Determine the [X, Y] coordinate at the center of the cell enclosing the given text.  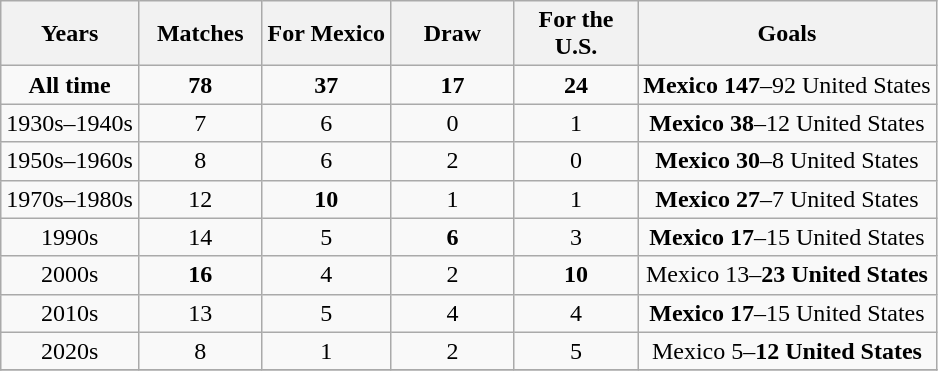
7 [200, 123]
3 [576, 237]
1990s [70, 237]
Goals [787, 34]
12 [200, 199]
Mexico 38–12 United States [787, 123]
1950s–1960s [70, 161]
37 [326, 85]
1970s–1980s [70, 199]
Mexico 147–92 United States [787, 85]
All time [70, 85]
14 [200, 237]
17 [453, 85]
2010s [70, 313]
2000s [70, 275]
24 [576, 85]
For Mexico [326, 34]
Mexico 5–12 United States [787, 351]
13 [200, 313]
Matches [200, 34]
Mexico 27–7 United States [787, 199]
16 [200, 275]
1930s–1940s [70, 123]
Mexico 13–23 United States [787, 275]
Mexico 30–8 United States [787, 161]
For the U.S. [576, 34]
78 [200, 85]
2020s [70, 351]
Draw [453, 34]
Years [70, 34]
